From the cell containing the given text, extract its center point as [X, Y] coordinate. 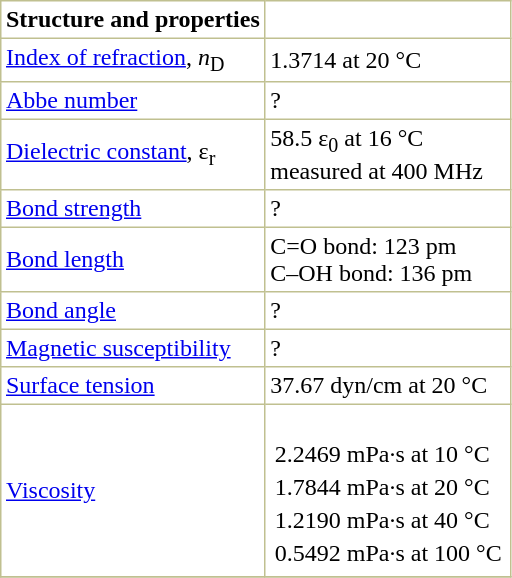
0.5492 mPa·s [340, 554]
37.67 dyn/cm at 20 °C [388, 386]
at 40 °C [456, 521]
1.7844 mPa·s [340, 488]
Dielectric constant, εr [133, 156]
Structure and properties [133, 20]
Bond length [133, 260]
2.2469 mPa·s at 10 °C 1.7844 mPa·s at 20 °C 1.2190 mPa·s at 40 °C 0.5492 mPa·s at 100 °C [388, 491]
Index of refraction, nD [133, 60]
at 100 °C [456, 554]
Magnetic susceptibility [133, 349]
at 10 °C [456, 455]
1.3714 at 20 °C [388, 60]
Abbe number [133, 101]
Surface tension [133, 386]
2.2469 mPa·s [340, 455]
Bond angle [133, 311]
at 20 °C [456, 488]
1.2190 mPa·s [340, 521]
58.5 ε0 at 16 °Cmeasured at 400 MHz [388, 156]
C=O bond: 123 pmC–OH bond: 136 pm [388, 260]
Viscosity [133, 491]
Bond strength [133, 209]
